From the cell containing the given text, extract its center point as [X, Y] coordinate. 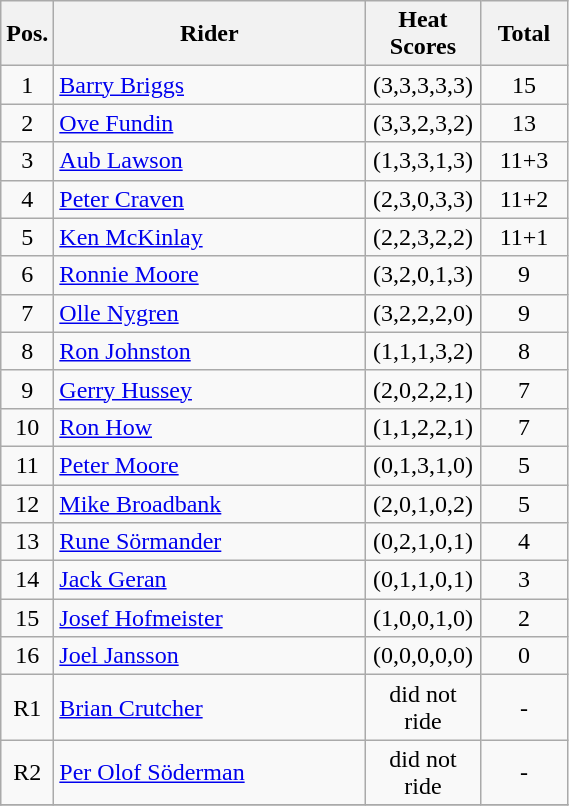
16 [28, 656]
(3,2,2,2,0) [423, 313]
Rune Sörmander [210, 542]
(2,0,1,0,2) [423, 503]
(1,1,2,2,1) [423, 427]
(1,0,0,1,0) [423, 618]
(0,2,1,0,1) [423, 542]
11+1 [524, 237]
Peter Moore [210, 465]
Brian Crutcher [210, 708]
(1,3,3,1,3) [423, 161]
R1 [28, 708]
(3,3,2,3,2) [423, 123]
11+2 [524, 199]
Rider [210, 34]
Pos. [28, 34]
Barry Briggs [210, 85]
Ove Fundin [210, 123]
Per Olof Söderman [210, 772]
Ken McKinlay [210, 237]
(3,3,3,3,3) [423, 85]
(1,1,1,3,2) [423, 351]
(0,1,3,1,0) [423, 465]
(2,0,2,2,1) [423, 389]
Jack Geran [210, 580]
Ron Johnston [210, 351]
Olle Nygren [210, 313]
Heat Scores [423, 34]
Ron How [210, 427]
(3,2,0,1,3) [423, 275]
Aub Lawson [210, 161]
1 [28, 85]
0 [524, 656]
12 [28, 503]
11+3 [524, 161]
Gerry Hussey [210, 389]
Mike Broadbank [210, 503]
Peter Craven [210, 199]
R2 [28, 772]
10 [28, 427]
(2,3,0,3,3) [423, 199]
Josef Hofmeister [210, 618]
Ronnie Moore [210, 275]
(0,1,1,0,1) [423, 580]
14 [28, 580]
(2,2,3,2,2) [423, 237]
Joel Jansson [210, 656]
(0,0,0,0,0) [423, 656]
6 [28, 275]
11 [28, 465]
Total [524, 34]
